Detect which cell encompasses the target text, then output its [X, Y] center coordinate. 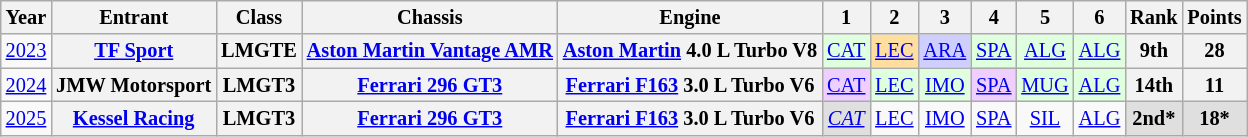
Engine [690, 17]
MUG [1044, 85]
ARA [944, 51]
LMGTE [259, 51]
2025 [26, 118]
1 [846, 17]
Rank [1154, 17]
Chassis [430, 17]
Points [1214, 17]
JMW Motorsport [134, 85]
Aston Martin 4.0 L Turbo V8 [690, 51]
9th [1154, 51]
14th [1154, 85]
28 [1214, 51]
5 [1044, 17]
2023 [26, 51]
2024 [26, 85]
SIL [1044, 118]
6 [1100, 17]
Kessel Racing [134, 118]
2nd* [1154, 118]
Class [259, 17]
18* [1214, 118]
Entrant [134, 17]
11 [1214, 85]
4 [994, 17]
Aston Martin Vantage AMR [430, 51]
TF Sport [134, 51]
2 [894, 17]
Year [26, 17]
3 [944, 17]
